Determine the (X, Y) coordinate at the center of the cell enclosing the given text.  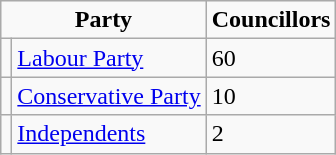
2 (271, 134)
Party (104, 20)
Councillors (271, 20)
60 (271, 58)
10 (271, 96)
Labour Party (109, 58)
Conservative Party (109, 96)
Independents (109, 134)
